For the text-containing cell, return its midpoint in [X, Y] coordinate format. 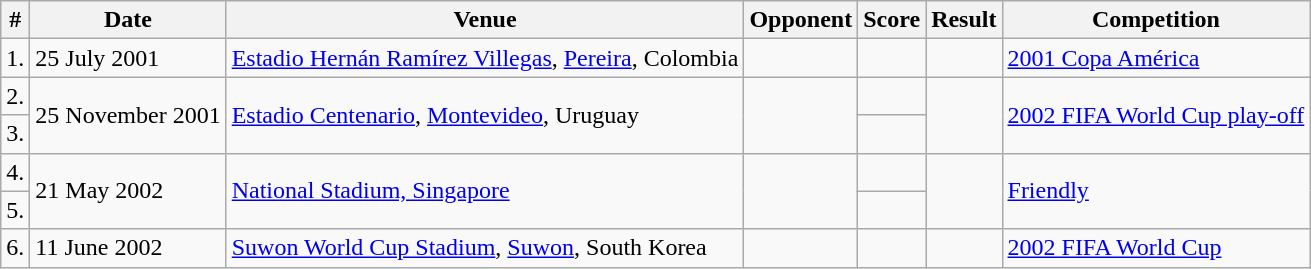
Result [964, 20]
Date [128, 20]
Suwon World Cup Stadium, Suwon, South Korea [485, 248]
Score [892, 20]
21 May 2002 [128, 191]
Competition [1156, 20]
Venue [485, 20]
2001 Copa América [1156, 58]
National Stadium, Singapore [485, 191]
3. [16, 134]
Estadio Centenario, Montevideo, Uruguay [485, 115]
2002 FIFA World Cup play-off [1156, 115]
11 June 2002 [128, 248]
Friendly [1156, 191]
1. [16, 58]
2. [16, 96]
2002 FIFA World Cup [1156, 248]
25 November 2001 [128, 115]
# [16, 20]
4. [16, 172]
6. [16, 248]
Estadio Hernán Ramírez Villegas, Pereira, Colombia [485, 58]
5. [16, 210]
25 July 2001 [128, 58]
Opponent [801, 20]
